Provide the (x, y) coordinate of the cell's center where the given text is located.  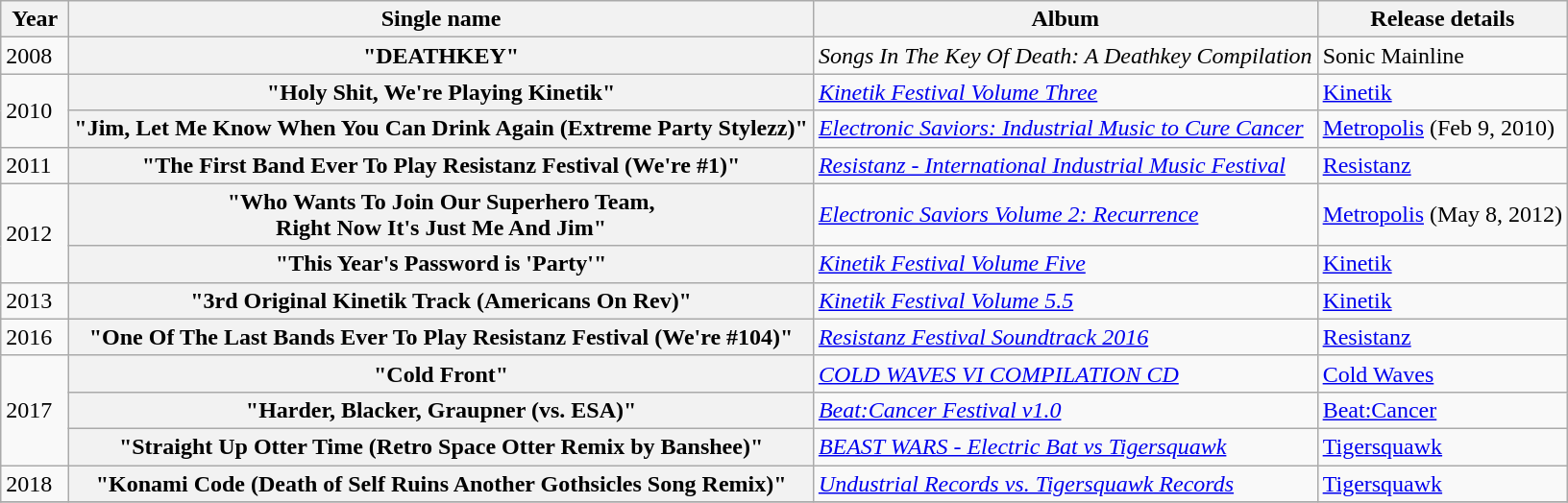
Release details (1442, 19)
2016 (35, 337)
"Cold Front" (442, 373)
Cold Waves (1442, 373)
"DEATHKEY" (442, 56)
Songs In The Key Of Death: A Deathkey Compilation (1065, 56)
2008 (35, 56)
"Harder, Blacker, Graupner (vs. ESA)" (442, 410)
Resistanz - International Industrial Music Festival (1065, 165)
"Straight Up Otter Time (Retro Space Otter Remix by Banshee)" (442, 446)
Electronic Saviors Volume 2: Recurrence (1065, 215)
Electronic Saviors: Industrial Music to Cure Cancer (1065, 129)
Resistanz Festival Soundtrack 2016 (1065, 337)
Kinetik Festival Volume Five (1065, 264)
Album (1065, 19)
Year (35, 19)
Metropolis (May 8, 2012) (1442, 215)
Sonic Mainline (1442, 56)
2010 (35, 110)
"One Of The Last Bands Ever To Play Resistanz Festival (We're #104)" (442, 337)
Beat:Cancer Festival v1.0 (1065, 410)
"Holy Shit, We're Playing Kinetik" (442, 92)
Beat:Cancer (1442, 410)
Undustrial Records vs. Tigersquawk Records (1065, 483)
"Jim, Let Me Know When You Can Drink Again (Extreme Party Stylezz)" (442, 129)
Kinetik Festival Volume 5.5 (1065, 300)
2018 (35, 483)
COLD WAVES VI COMPILATION CD (1065, 373)
"Konami Code (Death of Self Ruins Another Gothsicles Song Remix)" (442, 483)
"3rd Original Kinetik Track (Americans On Rev)" (442, 300)
2017 (35, 410)
2012 (35, 232)
2013 (35, 300)
BEAST WARS - Electric Bat vs Tigersquawk (1065, 446)
"This Year's Password is 'Party'" (442, 264)
"Who Wants To Join Our Superhero Team,Right Now It's Just Me And Jim" (442, 215)
Single name (442, 19)
Kinetik Festival Volume Three (1065, 92)
Metropolis (Feb 9, 2010) (1442, 129)
2011 (35, 165)
"The First Band Ever To Play Resistanz Festival (We're #1)" (442, 165)
